For the text-containing cell, return its midpoint in (X, Y) coordinate format. 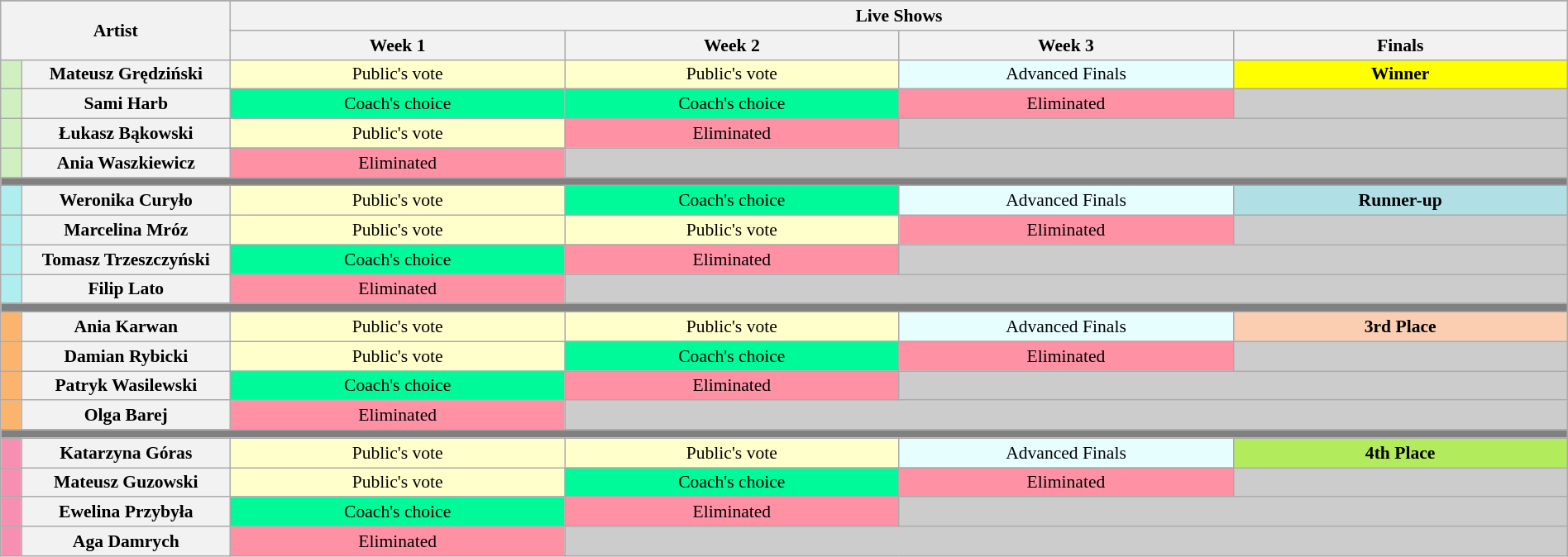
Marcelina Mróz (126, 231)
Artist (116, 30)
Winner (1400, 74)
4th Place (1400, 453)
Weronika Curyło (126, 201)
Damian Rybicki (126, 356)
Runner-up (1400, 201)
Week 1 (398, 45)
Łukasz Bąkowski (126, 134)
Filip Lato (126, 289)
Week 3 (1066, 45)
Ania Karwan (126, 327)
Week 2 (732, 45)
Aga Damrych (126, 541)
Ewelina Przybyła (126, 512)
Ania Waszkiewicz (126, 163)
Katarzyna Góras (126, 453)
Finals (1400, 45)
Sami Harb (126, 104)
3rd Place (1400, 327)
Patryk Wasilewski (126, 386)
Live Shows (900, 16)
Mateusz Guzowski (126, 483)
Olga Barej (126, 416)
Tomasz Trzeszczyński (126, 259)
Mateusz Grędziński (126, 74)
